For the text-containing cell, return its midpoint in (x, y) coordinate format. 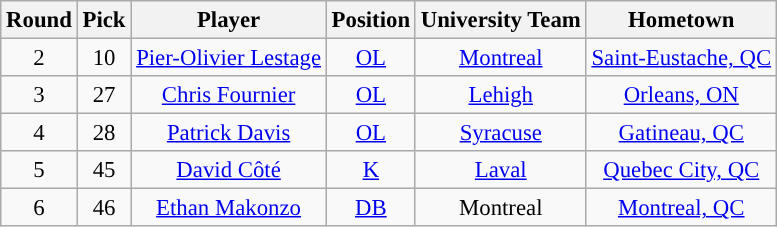
Orleans, ON (681, 95)
Gatineau, QC (681, 133)
Ethan Makonzo (228, 208)
David Côté (228, 170)
Patrick Davis (228, 133)
2 (39, 58)
DB (370, 208)
Pier-Olivier Lestage (228, 58)
10 (104, 58)
Round (39, 20)
27 (104, 95)
Syracuse (500, 133)
6 (39, 208)
Player (228, 20)
Laval (500, 170)
Position (370, 20)
Pick (104, 20)
28 (104, 133)
3 (39, 95)
K (370, 170)
Hometown (681, 20)
University Team (500, 20)
45 (104, 170)
Lehigh (500, 95)
5 (39, 170)
Saint-Eustache, QC (681, 58)
Chris Fournier (228, 95)
46 (104, 208)
Montreal, QC (681, 208)
Quebec City, QC (681, 170)
4 (39, 133)
